Find where the given text appears and provide that cell's center as (X, Y) coordinate. 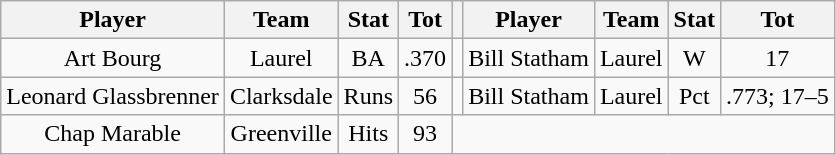
Hits (368, 134)
W (694, 58)
56 (426, 96)
Runs (368, 96)
Pct (694, 96)
.370 (426, 58)
Leonard Glassbrenner (113, 96)
17 (777, 58)
Chap Marable (113, 134)
Art Bourg (113, 58)
BA (368, 58)
.773; 17–5 (777, 96)
93 (426, 134)
Greenville (281, 134)
Clarksdale (281, 96)
